For the text-containing cell, return its midpoint in (x, y) coordinate format. 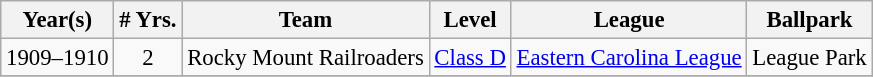
2 (148, 58)
Team (306, 20)
League Park (810, 58)
Ballpark (810, 20)
Year(s) (58, 20)
League (629, 20)
Rocky Mount Railroaders (306, 58)
Eastern Carolina League (629, 58)
Level (470, 20)
1909–1910 (58, 58)
# Yrs. (148, 20)
Class D (470, 58)
